Pinpoint the cell where the given text exists, returning its (x, y) midpoint coordinate. 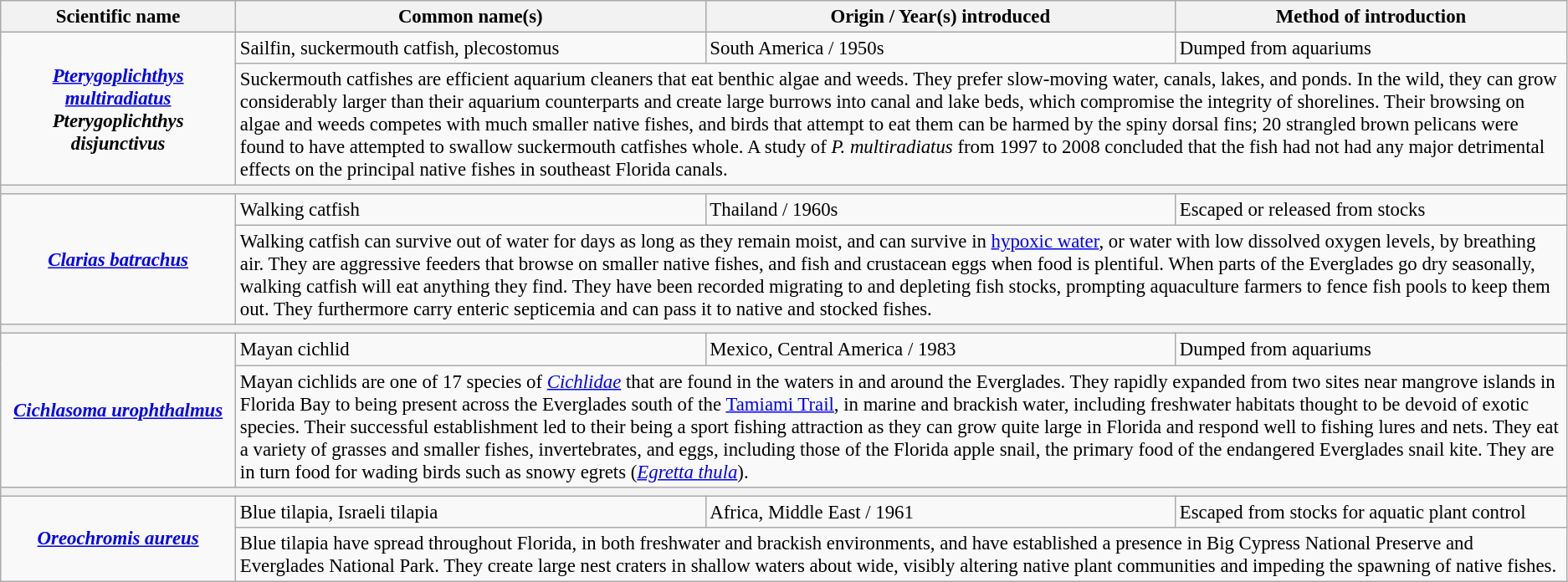
Blue tilapia, Israeli tilapia (471, 512)
Clarias batrachus (119, 259)
Scientific name (119, 17)
Africa, Middle East / 1961 (940, 512)
South America / 1950s (940, 48)
Pterygoplichthys multiradiatus Pterygoplichthys disjunctivus (119, 109)
Escaped or released from stocks (1371, 210)
Oreochromis aureus (119, 539)
Thailand / 1960s (940, 210)
Mexico, Central America / 1983 (940, 350)
Sailfin, suckermouth catfish, plecostomus (471, 48)
Walking catfish (471, 210)
Common name(s) (471, 17)
Method of introduction (1371, 17)
Escaped from stocks for aquatic plant control (1371, 512)
Origin / Year(s) introduced (940, 17)
Cichlasoma urophthalmus (119, 410)
Mayan cichlid (471, 350)
